Search for the cell housing the specified text and yield its (x, y) center coordinate. 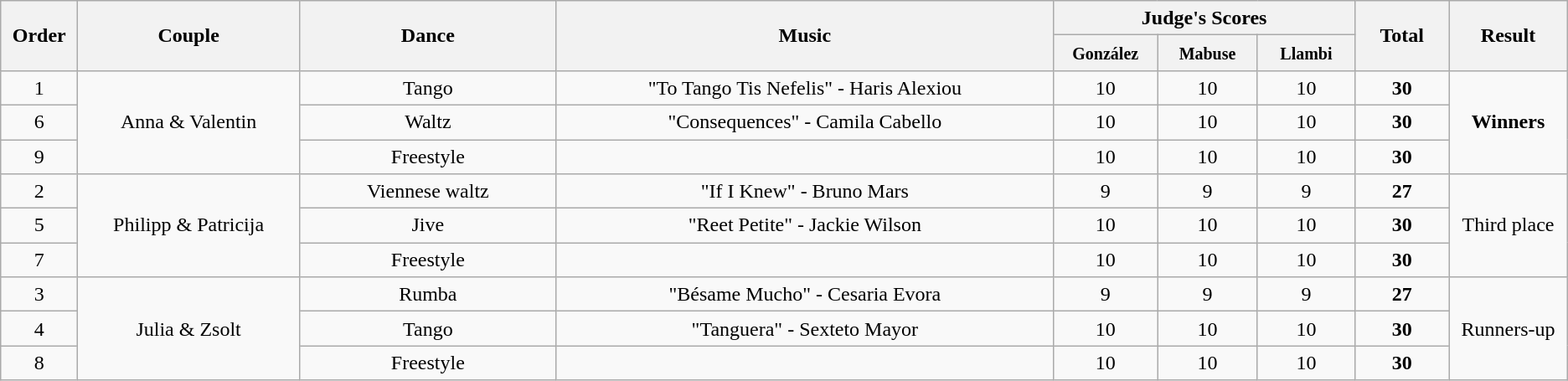
8 (39, 363)
"Reet Petite" - Jackie Wilson (804, 226)
4 (39, 328)
1 (39, 87)
Result (1509, 36)
"To Tango Tis Nefelis" - Haris Alexiou (804, 87)
"If I Knew" - Bruno Mars (804, 191)
Llambi (1307, 54)
Waltz (429, 122)
Philipp & Patricija (189, 226)
Order (39, 36)
Mabuse (1208, 54)
Viennese waltz (429, 191)
Rumba (429, 295)
Anna & Valentin (189, 122)
Winners (1509, 122)
6 (39, 122)
Judge's Scores (1204, 18)
Total (1402, 36)
Runners-up (1509, 328)
"Tanguera" - Sexteto Mayor (804, 328)
Music (804, 36)
Jive (429, 226)
"Consequences" - Camila Cabello (804, 122)
González (1106, 54)
3 (39, 295)
5 (39, 226)
Dance (429, 36)
Julia & Zsolt (189, 328)
Couple (189, 36)
"Bésame Mucho" - Cesaria Evora (804, 295)
7 (39, 260)
Third place (1509, 226)
2 (39, 191)
